Capture the cell that displays the provided text and extract its (x, y) central coordinate. 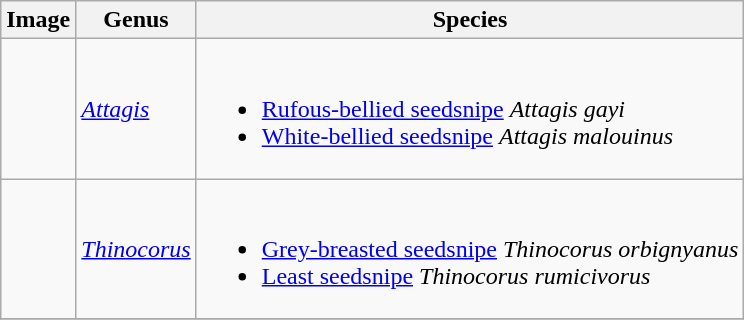
Attagis (136, 109)
Species (470, 20)
Image (38, 20)
Thinocorus (136, 249)
Grey-breasted seedsnipe Thinocorus orbignyanusLeast seedsnipe Thinocorus rumicivorus (470, 249)
Genus (136, 20)
Rufous-bellied seedsnipe Attagis gayiWhite-bellied seedsnipe Attagis malouinus (470, 109)
